Scan for the cell matching the given text and deliver its (x, y) coordinate at center. 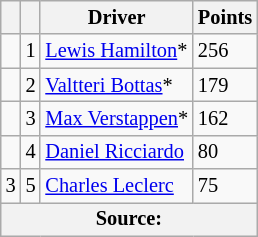
4 (31, 152)
Driver (116, 17)
Lewis Hamilton* (116, 51)
Max Verstappen* (116, 118)
80 (225, 152)
Daniel Ricciardo (116, 152)
162 (225, 118)
1 (31, 51)
5 (31, 186)
2 (31, 85)
Valtteri Bottas* (116, 85)
Points (225, 17)
Charles Leclerc (116, 186)
Source: (129, 219)
179 (225, 85)
256 (225, 51)
75 (225, 186)
